Return the (x, y) coordinate for the center point of the cell that contains the specified text.  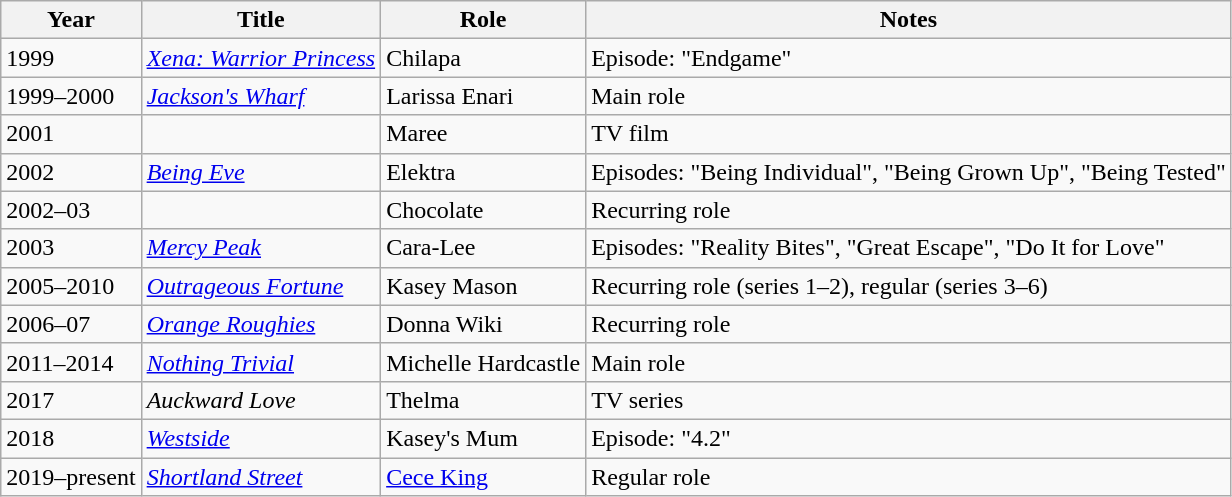
Elektra (484, 172)
1999–2000 (71, 96)
Orange Roughies (261, 324)
2011–2014 (71, 362)
Episode: "4.2" (909, 438)
Kasey Mason (484, 286)
Chocolate (484, 210)
2017 (71, 400)
2019–present (71, 477)
Maree (484, 134)
Kasey's Mum (484, 438)
Recurring role (series 1–2), regular (series 3–6) (909, 286)
2006–07 (71, 324)
2003 (71, 248)
Westside (261, 438)
Nothing Trivial (261, 362)
Chilapa (484, 58)
Episodes: "Being Individual", "Being Grown Up", "Being Tested" (909, 172)
2002–03 (71, 210)
Notes (909, 20)
TV series (909, 400)
2002 (71, 172)
Auckward Love (261, 400)
Mercy Peak (261, 248)
Thelma (484, 400)
Title (261, 20)
Shortland Street (261, 477)
Being Eve (261, 172)
Michelle Hardcastle (484, 362)
Role (484, 20)
Year (71, 20)
Regular role (909, 477)
Donna Wiki (484, 324)
1999 (71, 58)
Episodes: "Reality Bites", "Great Escape", "Do It for Love" (909, 248)
2018 (71, 438)
Cece King (484, 477)
Outrageous Fortune (261, 286)
Larissa Enari (484, 96)
2005–2010 (71, 286)
2001 (71, 134)
Xena: Warrior Princess (261, 58)
Cara-Lee (484, 248)
Jackson's Wharf (261, 96)
Episode: "Endgame" (909, 58)
TV film (909, 134)
